Identify which cell holds the provided text, then report its [x, y] central coordinate. 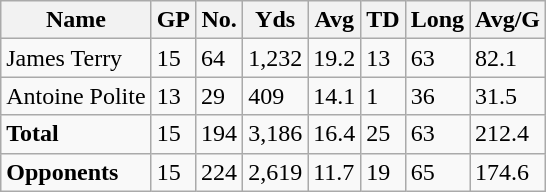
GP [173, 20]
No. [220, 20]
2,619 [276, 172]
19 [383, 172]
Long [437, 20]
64 [220, 58]
11.7 [334, 172]
194 [220, 134]
Total [76, 134]
3,186 [276, 134]
TD [383, 20]
36 [437, 96]
Avg/G [508, 20]
Yds [276, 20]
Avg [334, 20]
19.2 [334, 58]
409 [276, 96]
212.4 [508, 134]
Antoine Polite [76, 96]
James Terry [76, 58]
1,232 [276, 58]
82.1 [508, 58]
65 [437, 172]
1 [383, 96]
Opponents [76, 172]
25 [383, 134]
174.6 [508, 172]
224 [220, 172]
29 [220, 96]
14.1 [334, 96]
16.4 [334, 134]
31.5 [508, 96]
Name [76, 20]
